For the text-containing cell, return its midpoint in (x, y) coordinate format. 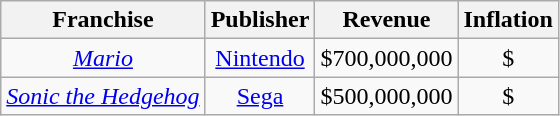
Mario (103, 58)
$700,000,000 (386, 58)
Revenue (386, 20)
Inflation (508, 20)
$500,000,000 (386, 96)
Nintendo (260, 58)
Publisher (260, 20)
Sonic the Hedgehog (103, 96)
Franchise (103, 20)
Sega (260, 96)
